Search for the cell housing the specified text and yield its [X, Y] center coordinate. 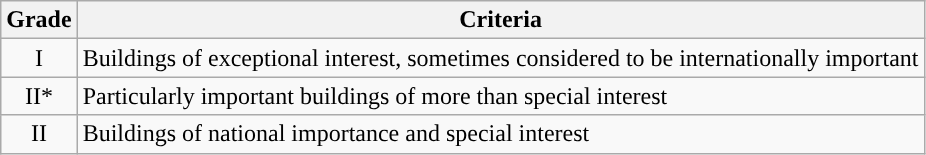
Particularly important buildings of more than special interest [500, 96]
Buildings of national importance and special interest [500, 134]
Buildings of exceptional interest, sometimes considered to be internationally important [500, 58]
I [39, 58]
II [39, 134]
Grade [39, 20]
Criteria [500, 20]
II* [39, 96]
